Scan for the cell matching the given text and deliver its [X, Y] coordinate at center. 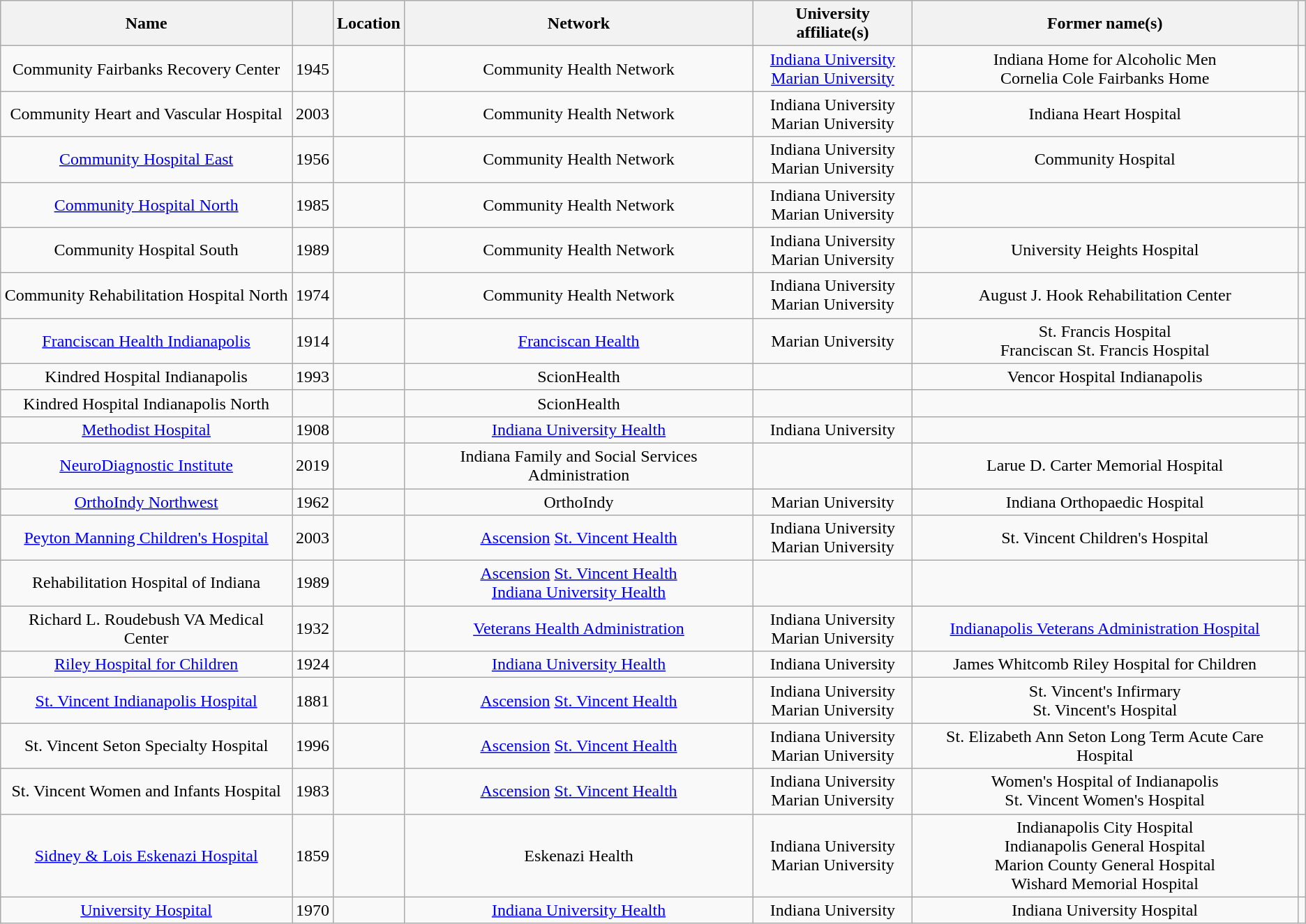
Community Hospital North [147, 205]
Location [369, 24]
University Hospital [147, 910]
Indianapolis Veterans Administration Hospital [1105, 629]
Peyton Manning Children's Hospital [147, 538]
Sidney & Lois Eskenazi Hospital [147, 855]
St. Vincent Women and Infants Hospital [147, 791]
St. Vincent's InfirmarySt. Vincent's Hospital [1105, 700]
Franciscan Health Indianapolis [147, 340]
1945 [313, 68]
Indiana Family and Social Services Administration [578, 466]
Network [578, 24]
Indianapolis City HospitalIndianapolis General HospitalMarion County General HospitalWishard Memorial Hospital [1105, 855]
St. Vincent Indianapolis Hospital [147, 700]
Methodist Hospital [147, 430]
Indiana University Hospital [1105, 910]
1993 [313, 377]
St. Vincent Children's Hospital [1105, 538]
Indiana Heart Hospital [1105, 114]
Community Hospital South [147, 250]
1962 [313, 501]
OrthoIndy Northwest [147, 501]
1985 [313, 205]
1859 [313, 855]
1908 [313, 430]
Community Rehabilitation Hospital North [147, 296]
Eskenazi Health [578, 855]
OrthoIndy [578, 501]
Community Hospital East [147, 159]
2019 [313, 466]
1932 [313, 629]
James Whitcomb Riley Hospital for Children [1105, 665]
1956 [313, 159]
August J. Hook Rehabilitation Center [1105, 296]
Name [147, 24]
NeuroDiagnostic Institute [147, 466]
Former name(s) [1105, 24]
Riley Hospital for Children [147, 665]
1924 [313, 665]
Women's Hospital of IndianapolisSt. Vincent Women's Hospital [1105, 791]
Kindred Hospital Indianapolis North [147, 403]
Vencor Hospital Indianapolis [1105, 377]
St. Vincent Seton Specialty Hospital [147, 746]
University affiliate(s) [833, 24]
1996 [313, 746]
Richard L. Roudebush VA Medical Center [147, 629]
Indiana Home for Alcoholic MenCornelia Cole Fairbanks Home [1105, 68]
1974 [313, 296]
St. Francis HospitalFranciscan St. Francis Hospital [1105, 340]
Community Fairbanks Recovery Center [147, 68]
St. Elizabeth Ann Seton Long Term Acute Care Hospital [1105, 746]
1983 [313, 791]
Community Hospital [1105, 159]
Franciscan Health [578, 340]
Indiana Orthopaedic Hospital [1105, 501]
Kindred Hospital Indianapolis [147, 377]
1970 [313, 910]
Larue D. Carter Memorial Hospital [1105, 466]
University Heights Hospital [1105, 250]
Rehabilitation Hospital of Indiana [147, 583]
1881 [313, 700]
1914 [313, 340]
Community Heart and Vascular Hospital [147, 114]
Veterans Health Administration [578, 629]
Ascension St. Vincent HealthIndiana University Health [578, 583]
